Return [X, Y] of the center of cell containing provided text 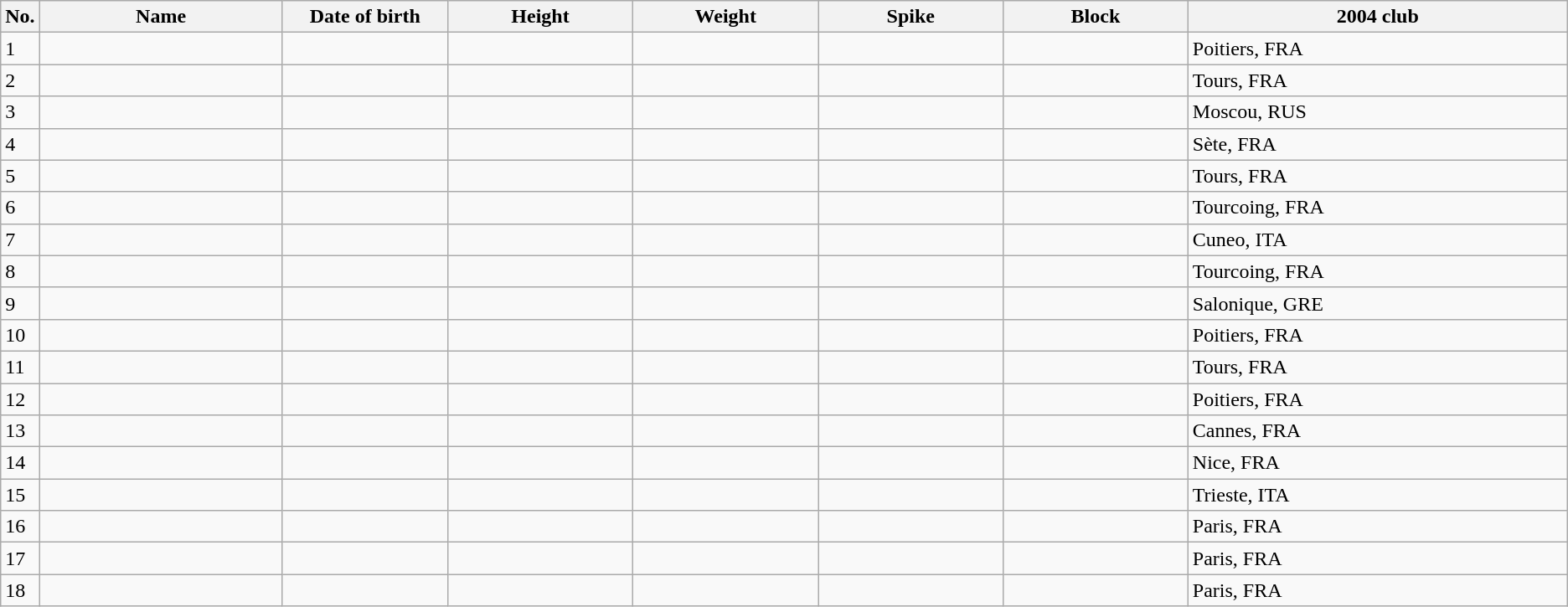
2 [20, 80]
No. [20, 17]
16 [20, 527]
1 [20, 49]
2004 club [1377, 17]
4 [20, 144]
13 [20, 431]
9 [20, 303]
Nice, FRA [1377, 463]
Spike [911, 17]
Weight [725, 17]
7 [20, 239]
3 [20, 112]
Trieste, ITA [1377, 495]
Sète, FRA [1377, 144]
15 [20, 495]
18 [20, 590]
Date of birth [365, 17]
11 [20, 367]
Name [161, 17]
Cuneo, ITA [1377, 239]
Block [1096, 17]
Moscou, RUS [1377, 112]
Salonique, GRE [1377, 303]
6 [20, 208]
8 [20, 271]
14 [20, 463]
5 [20, 176]
17 [20, 558]
Height [539, 17]
12 [20, 399]
Cannes, FRA [1377, 431]
10 [20, 335]
